Pinpoint the cell where the given text exists, returning its [X, Y] midpoint coordinate. 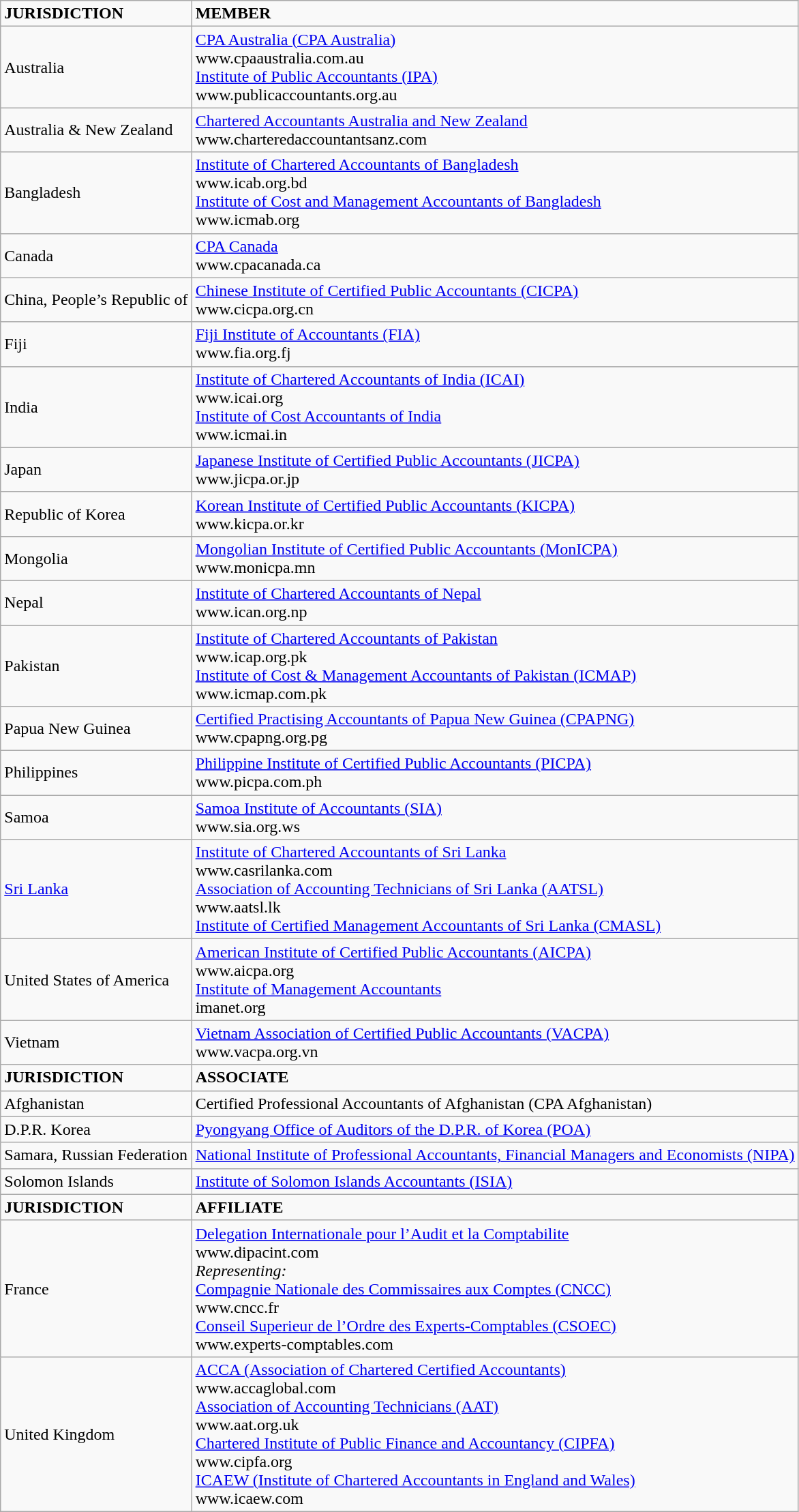
India [96, 406]
Institute of Chartered Accountants of Nepalwww.ican.org.np [495, 603]
Korean Institute of Certified Public Accountants (KICPA)www.kicpa.or.kr [495, 514]
Certified Professional Accountants of Afghanistan (CPA Afghanistan) [495, 1103]
Mongolia [96, 558]
Fiji Institute of Accountants (FIA)www.fia.org.fj [495, 344]
Papua New Guinea [96, 728]
Bangladesh [96, 192]
United Kingdom [96, 1434]
Nepal [96, 603]
Samoa Institute of Accountants (SIA)www.sia.org.ws [495, 817]
Japanese Institute of Certified Public Accountants (JICPA)www.jicpa.or.jp [495, 469]
American Institute of Certified Public Accountants (AICPA)www.aicpa.orgInstitute of Management Accountantsimanet.org [495, 979]
Canada [96, 255]
CPA Canadawww.cpacanada.ca [495, 255]
Certified Practising Accountants of Papua New Guinea (CPAPNG)www.cpapng.org.pg [495, 728]
Pyongyang Office of Auditors of the D.P.R. of Korea (POA) [495, 1129]
Afghanistan [96, 1103]
Philippines [96, 773]
China, People’s Republic of [96, 300]
Chartered Accountants Australia and New Zealandwww.charteredaccountantsanz.com [495, 130]
MEMBER [495, 14]
Australia & New Zealand [96, 130]
France [96, 1288]
Samoa [96, 817]
National Institute of Professional Accountants, Financial Managers and Economists (NIPA) [495, 1155]
Institute of Solomon Islands Accountants (ISIA) [495, 1181]
Samara, Russian Federation [96, 1155]
Solomon Islands [96, 1181]
Institute of Chartered Accountants of India (ICAI)www.icai.orgInstitute of Cost Accountants of Indiawww.icmai.in [495, 406]
Vietnam [96, 1042]
Republic of Korea [96, 514]
Australia [96, 67]
Mongolian Institute of Certified Public Accountants (MonICPA)www.monicpa.mn [495, 558]
CPA Australia (CPA Australia)www.cpaaustralia.com.auInstitute of Public Accountants (IPA)www.publicaccountants.org.au [495, 67]
Institute of Chartered Accountants of Bangladeshwww.icab.org.bdInstitute of Cost and Management Accountants of Bangladeshwww.icmab.org [495, 192]
AFFILIATE [495, 1207]
ASSOCIATE [495, 1078]
Institute of Chartered Accountants of Pakistanwww.icap.org.pkInstitute of Cost & Management Accountants of Pakistan (ICMAP)www.icmap.com.pk [495, 666]
Sri Lanka [96, 889]
United States of America [96, 979]
Pakistan [96, 666]
Chinese Institute of Certified Public Accountants (CICPA)www.cicpa.org.cn [495, 300]
D.P.R. Korea [96, 1129]
Japan [96, 469]
Fiji [96, 344]
Vietnam Association of Certified Public Accountants (VACPA)www.vacpa.org.vn [495, 1042]
Philippine Institute of Certified Public Accountants (PICPA)www.picpa.com.ph [495, 773]
